Determine the [X, Y] coordinate at the center of the cell enclosing the given text.  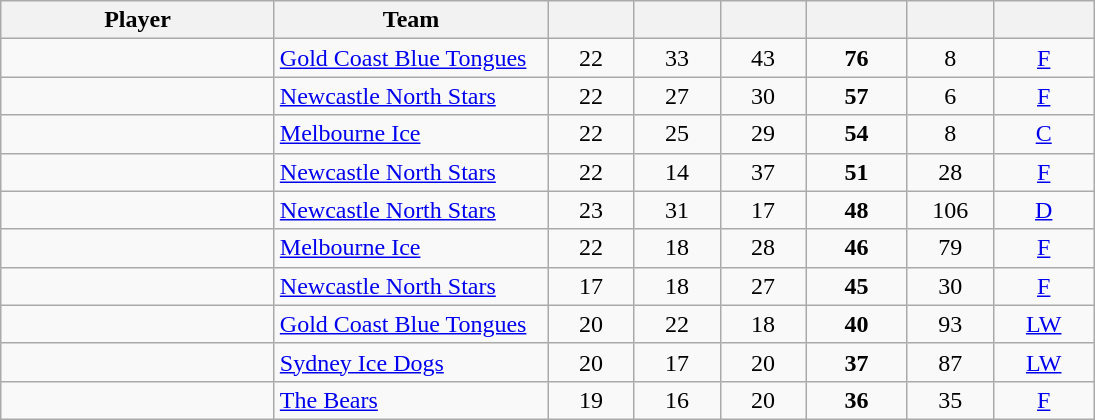
40 [856, 324]
106 [950, 210]
D [1044, 210]
Player [138, 20]
87 [950, 362]
93 [950, 324]
76 [856, 58]
43 [763, 58]
57 [856, 96]
79 [950, 248]
35 [950, 400]
33 [677, 58]
45 [856, 286]
25 [677, 134]
6 [950, 96]
36 [856, 400]
46 [856, 248]
51 [856, 172]
19 [591, 400]
The Bears [411, 400]
C [1044, 134]
54 [856, 134]
48 [856, 210]
Sydney Ice Dogs [411, 362]
31 [677, 210]
Team [411, 20]
23 [591, 210]
16 [677, 400]
14 [677, 172]
29 [763, 134]
